Identify which cell holds the provided text, then report its [X, Y] central coordinate. 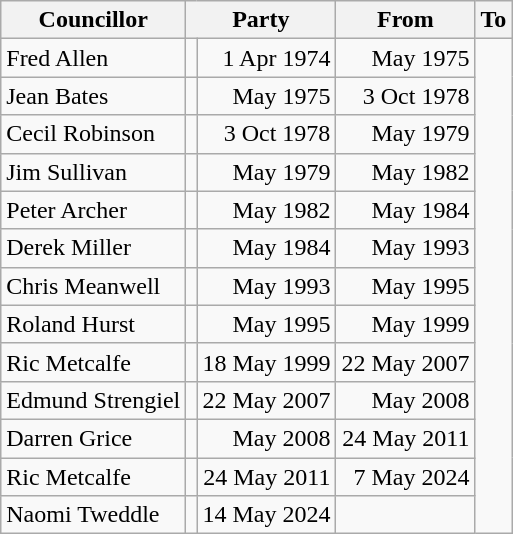
Darren Grice [94, 438]
Chris Meanwell [94, 286]
From [406, 20]
Party [261, 20]
14 May 2024 [266, 515]
18 May 1999 [266, 362]
To [494, 20]
Roland Hurst [94, 324]
Jim Sullivan [94, 172]
Cecil Robinson [94, 134]
1 Apr 1974 [266, 58]
Fred Allen [94, 58]
Peter Archer [94, 210]
Councillor [94, 20]
Naomi Tweddle [94, 515]
Edmund Strengiel [94, 400]
7 May 2024 [406, 477]
May 1999 [406, 324]
Derek Miller [94, 248]
Jean Bates [94, 96]
